Output the (x, y) coordinate of the center of the cell containing the given text.  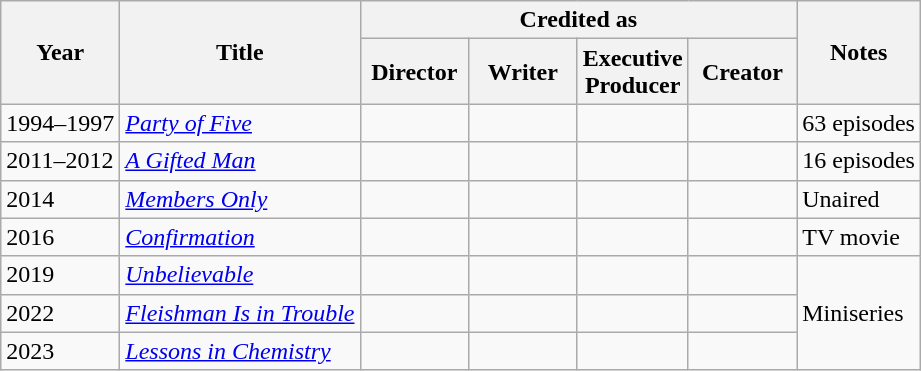
2022 (60, 313)
Unaired (859, 199)
Unbelievable (240, 275)
Year (60, 52)
2014 (60, 199)
Credited as (578, 20)
A Gifted Man (240, 161)
2016 (60, 237)
Notes (859, 52)
Lessons in Chemistry (240, 351)
Title (240, 52)
1994–1997 (60, 123)
ExecutiveProducer (632, 72)
Party of Five (240, 123)
2023 (60, 351)
Members Only (240, 199)
Director (414, 72)
Confirmation (240, 237)
Writer (524, 72)
63 episodes (859, 123)
Fleishman Is in Trouble (240, 313)
Miniseries (859, 313)
TV movie (859, 237)
Creator (742, 72)
2019 (60, 275)
2011–2012 (60, 161)
16 episodes (859, 161)
